Find where the given text appears and provide that cell's center as (x, y) coordinate. 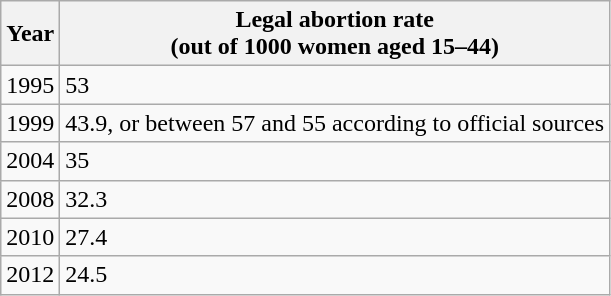
43.9, or between 57 and 55 according to official sources (335, 123)
27.4 (335, 237)
1999 (30, 123)
53 (335, 85)
1995 (30, 85)
2008 (30, 199)
32.3 (335, 199)
Legal abortion rate(out of 1000 women aged 15–44) (335, 34)
35 (335, 161)
2010 (30, 237)
2012 (30, 275)
2004 (30, 161)
Year (30, 34)
24.5 (335, 275)
